Identify which cell holds the provided text, then report its [x, y] central coordinate. 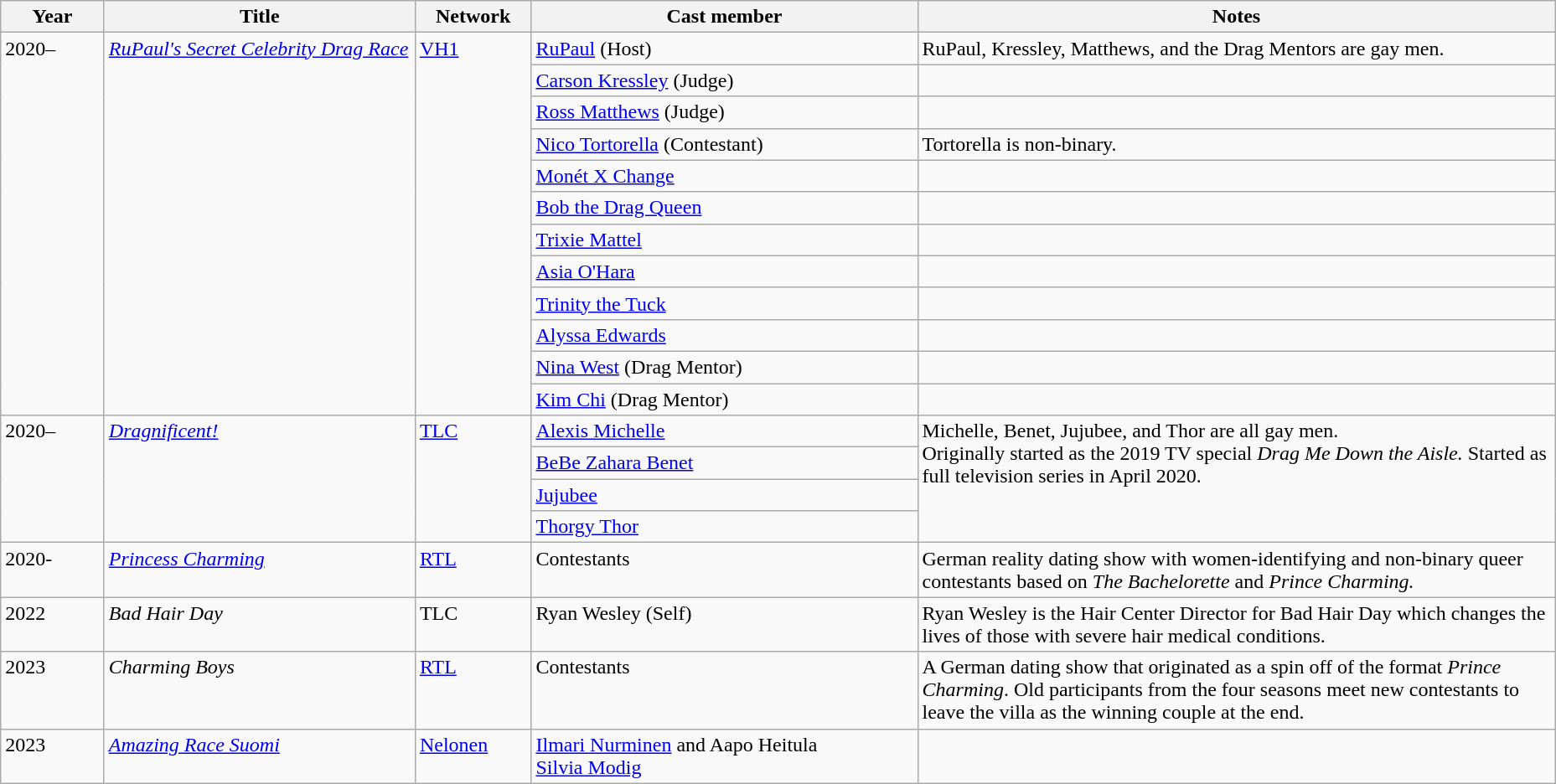
Ryan Wesley is the Hair Center Director for Bad Hair Day which changes the lives of those with severe hair medical conditions. [1237, 625]
Network [473, 17]
Trixie Mattel [724, 240]
Tortorella is non-binary. [1237, 144]
Bob the Drag Queen [724, 208]
Amazing Race Suomi [260, 756]
Nina West (Drag Mentor) [724, 367]
Nelonen [473, 756]
Trinity the Tuck [724, 303]
Charming Boys [260, 690]
Jujubee [724, 495]
VH1 [473, 224]
Notes [1237, 17]
Alexis Michelle [724, 431]
BeBe Zahara Benet [724, 463]
Asia O'Hara [724, 271]
Ross Matthews (Judge) [724, 112]
Bad Hair Day [260, 625]
Ryan Wesley (Self) [724, 625]
Princess Charming [260, 570]
Monét X Change [724, 176]
2020- [53, 570]
RuPaul (Host) [724, 49]
Title [260, 17]
Nico Tortorella (Contestant) [724, 144]
Cast member [724, 17]
Thorgy Thor [724, 527]
RuPaul, Kressley, Matthews, and the Drag Mentors are gay men. [1237, 49]
Ilmari Nurminen and Aapo HeitulaSilvia Modig [724, 756]
2022 [53, 625]
RuPaul's Secret Celebrity Drag Race [260, 224]
Kim Chi (Drag Mentor) [724, 400]
Dragnificent! [260, 479]
Year [53, 17]
Alyssa Edwards [724, 335]
Carson Kressley (Judge) [724, 80]
German reality dating show with women-identifying and non-binary queer contestants based on The Bachelorette and Prince Charming. [1237, 570]
